From the cell containing the given text, extract its center point as (X, Y) coordinate. 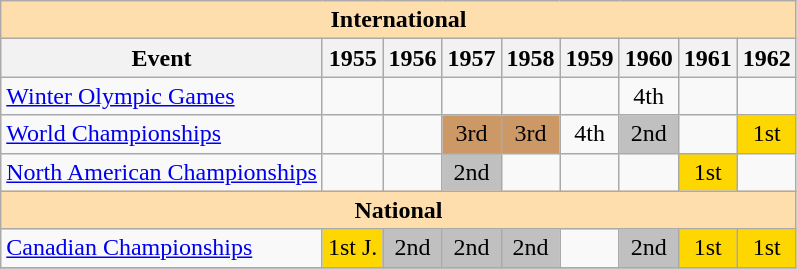
1956 (412, 58)
National (399, 210)
1958 (530, 58)
North American Championships (162, 172)
1957 (472, 58)
World Championships (162, 134)
1955 (352, 58)
Canadian Championships (162, 248)
1962 (766, 58)
1961 (708, 58)
Winter Olympic Games (162, 96)
International (399, 20)
1st J. (352, 248)
Event (162, 58)
1959 (590, 58)
1960 (648, 58)
